Determine the (X, Y) coordinate at the center of the cell enclosing the given text.  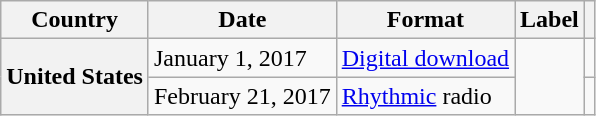
Date (242, 20)
January 1, 2017 (242, 58)
February 21, 2017 (242, 96)
Digital download (425, 58)
Label (550, 20)
Country (75, 20)
Format (425, 20)
Rhythmic radio (425, 96)
United States (75, 77)
